Find where the given text appears and provide that cell's center as [x, y] coordinate. 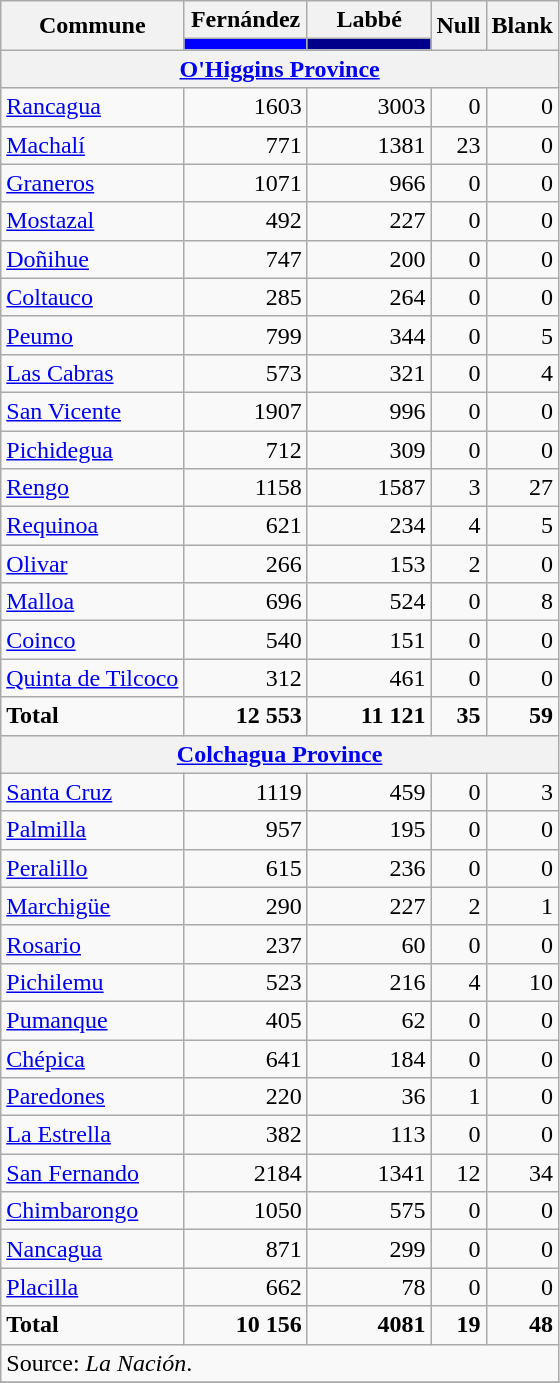
200 [369, 259]
264 [369, 297]
27 [522, 488]
Rancagua [92, 107]
Pichilemu [92, 982]
575 [369, 1211]
48 [522, 1325]
35 [458, 716]
60 [369, 944]
696 [246, 602]
Graneros [92, 183]
2184 [246, 1173]
Olivar [92, 564]
1907 [246, 411]
Commune [92, 26]
Coltauco [92, 297]
12 553 [246, 716]
957 [246, 830]
615 [246, 868]
236 [369, 868]
996 [369, 411]
11 121 [369, 716]
220 [246, 1097]
461 [369, 678]
1587 [369, 488]
405 [246, 1020]
Peralillo [92, 868]
Quinta de Tilcoco [92, 678]
712 [246, 449]
290 [246, 906]
492 [246, 221]
12 [458, 1173]
78 [369, 1287]
382 [246, 1135]
Coinco [92, 640]
747 [246, 259]
266 [246, 564]
966 [369, 183]
237 [246, 944]
Peumo [92, 335]
8 [522, 602]
151 [369, 640]
Rosario [92, 944]
62 [369, 1020]
Las Cabras [92, 373]
Null [458, 26]
23 [458, 145]
1071 [246, 183]
59 [522, 716]
O'Higgins Province [280, 69]
10 [522, 982]
1381 [369, 145]
Palmilla [92, 830]
10 156 [246, 1325]
Paredones [92, 1097]
Pichidegua [92, 449]
344 [369, 335]
Requinoa [92, 526]
Placilla [92, 1287]
540 [246, 640]
3003 [369, 107]
Rengo [92, 488]
195 [369, 830]
Blank [522, 26]
309 [369, 449]
19 [458, 1325]
1050 [246, 1211]
San Vicente [92, 411]
871 [246, 1249]
Chépica [92, 1059]
799 [246, 335]
Colchagua Province [280, 754]
234 [369, 526]
459 [369, 792]
Nancagua [92, 1249]
1603 [246, 107]
285 [246, 297]
Labbé [369, 20]
Machalí [92, 145]
Marchigüe [92, 906]
573 [246, 373]
641 [246, 1059]
La Estrella [92, 1135]
Chimbarongo [92, 1211]
321 [369, 373]
Source: La Nación. [280, 1363]
Fernández [246, 20]
Malloa [92, 602]
299 [369, 1249]
523 [246, 982]
621 [246, 526]
113 [369, 1135]
San Fernando [92, 1173]
312 [246, 678]
Mostazal [92, 221]
662 [246, 1287]
524 [369, 602]
1341 [369, 1173]
Doñihue [92, 259]
153 [369, 564]
1158 [246, 488]
Pumanque [92, 1020]
34 [522, 1173]
184 [369, 1059]
771 [246, 145]
36 [369, 1097]
216 [369, 982]
4081 [369, 1325]
1119 [246, 792]
Santa Cruz [92, 792]
